Scan for the cell matching the given text and deliver its [x, y] coordinate at center. 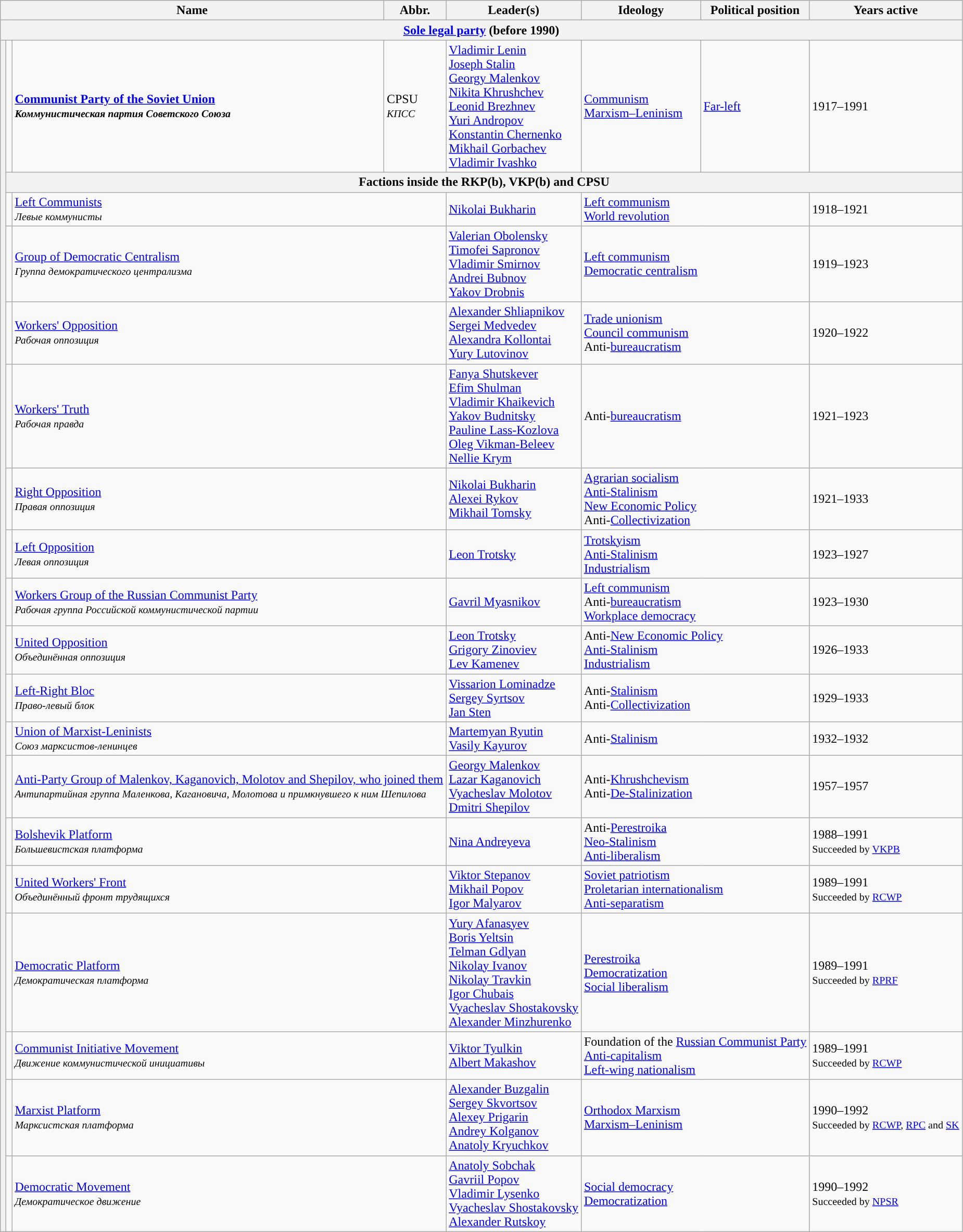
Alexander ShliapnikovSergei MedvedevAlexandra KollontaiYury Lutovinov [514, 333]
1988–1991Succeeded by VKPB [886, 842]
Leader(s) [514, 10]
Nikolai BukharinAlexei RykovMikhail Tomsky [514, 499]
Bolshevik PlatformБольшевистская платформа [229, 842]
Union of Marxist-LeninistsСоюз марксистов-ленинцев [229, 739]
Nina Andreyeva [514, 842]
Leon TrotskyGrigory ZinovievLev Kamenev [514, 650]
Leon Trotsky [514, 554]
Orthodox MarxismMarxism–Leninism [695, 1117]
1990–1992Succeeded by NPSR [886, 1193]
Far-left [755, 106]
Workers Group of the Russian Communist PartyРабочая группа Российской коммунистической партии [229, 602]
Anti-bureaucratism [695, 416]
1923–1930 [886, 602]
Viktor StepanovMikhail PopovIgor Malyarov [514, 890]
Vissarion LominadzeSergey SyrtsovJan Sten [514, 697]
Fanya ShutskeverEfim ShulmanVladimir KhaikevichYakov BudnitskyPauline Lass-KozlovaOleg Vikman-BeleevNellie Krym [514, 416]
Trade unionismCouncil communismAnti-bureaucratism [695, 333]
Left communismAnti-bureaucratismWorkplace democracy [695, 602]
Democratic MovementДемократическое движение [229, 1193]
Soviet patriotismProletarian internationalismAnti-separatism [695, 890]
Ideology [640, 10]
Left CommunistsЛевые коммунисты [229, 209]
Communist Initiative MovementДвижение коммунистической инициативы [229, 1056]
Name [193, 10]
Anti-New Economic PolicyAnti-StalinismIndustrialism [695, 650]
United Workers' FrontОбъединённый фронт трудящихся [229, 890]
1920–1922 [886, 333]
1929–1933 [886, 697]
1917–1991 [886, 106]
1921–1933 [886, 499]
Left-Right BlocПраво-левый блок [229, 697]
Valerian ObolenskyTimofei SapronovVladimir SmirnovAndrei BubnovYakov Drobnis [514, 264]
Factions inside the RKP(b), VKP(b) and CPSU [484, 182]
Anti-PerestroikaNeo-StalinismAnti-liberalism [695, 842]
Workers' OppositionРабочая оппозиция [229, 333]
Yury AfanasyevBoris YeltsinTelman GdlyanNikolay IvanovNikolay TravkinIgor ChubaisVyacheslav ShostakovskyAlexander Minzhurenko [514, 972]
Social democracyDemocratization [695, 1193]
Workers' TruthРабочая правда [229, 416]
Gavril Myasnikov [514, 602]
Right OppositionПравая оппозиция [229, 499]
Left communismWorld revolution [695, 209]
TrotskyismAnti-StalinismIndustrialism [695, 554]
Sole legal party (before 1990) [481, 30]
Marxist PlatformМарксистская платформа [229, 1117]
1921–1923 [886, 416]
1918–1921 [886, 209]
1990–1992Succeeded by RCWP, RPC and SK [886, 1117]
1923–1927 [886, 554]
United OppositionОбъединённая оппозиция [229, 650]
Foundation of the Russian Communist PartyAnti-capitalismLeft-wing nationalism [695, 1056]
Anti-KhrushchevismAnti-De-Stalinization [695, 787]
Georgy MalenkovLazar KaganovichVyacheslav MolotovDmitri Shepilov [514, 787]
Democratic PlatformДемократическая платформа [229, 972]
Anatoly SobchakGavriil PopovVladimir LysenkoVyacheslav ShostakovskyAlexander Rutskoy [514, 1193]
Anti-StalinismAnti-Collectivization [695, 697]
Vladimir LeninJoseph StalinGeorgy MalenkovNikita KhrushchevLeonid BrezhnevYuri AndropovKonstantin ChernenkoMikhail GorbachevVladimir Ivashko [514, 106]
Political position [755, 10]
Agrarian socialismAnti-StalinismNew Economic PolicyAnti-Collectivization [695, 499]
CommunismMarxism–Leninism [640, 106]
Abbr. [414, 10]
1919–1923 [886, 264]
Years active [886, 10]
Anti-Stalinism [695, 739]
Martemyan RyutinVasily Kayurov [514, 739]
1957–1957 [886, 787]
Group of Democratic CentralismГруппа демократического централизма [229, 264]
Viktor TyulkinAlbert Makashov [514, 1056]
1932–1932 [886, 739]
1926–1933 [886, 650]
PerestroikaDemocratizationSocial liberalism [695, 972]
Alexander BuzgalinSergey SkvortsovAlexey PrigarinAndrey KolganovAnatoly Kryuchkov [514, 1117]
CPSUКПСС [414, 106]
Left OppositionЛевая оппозиция [229, 554]
1989–1991Succeeded by RPRF [886, 972]
Left communismDemocratic centralism [695, 264]
Communist Party of the Soviet UnionКоммунистическая партия Советского Союза [198, 106]
Nikolai Bukharin [514, 209]
